Return (x, y) of the center of cell containing provided text 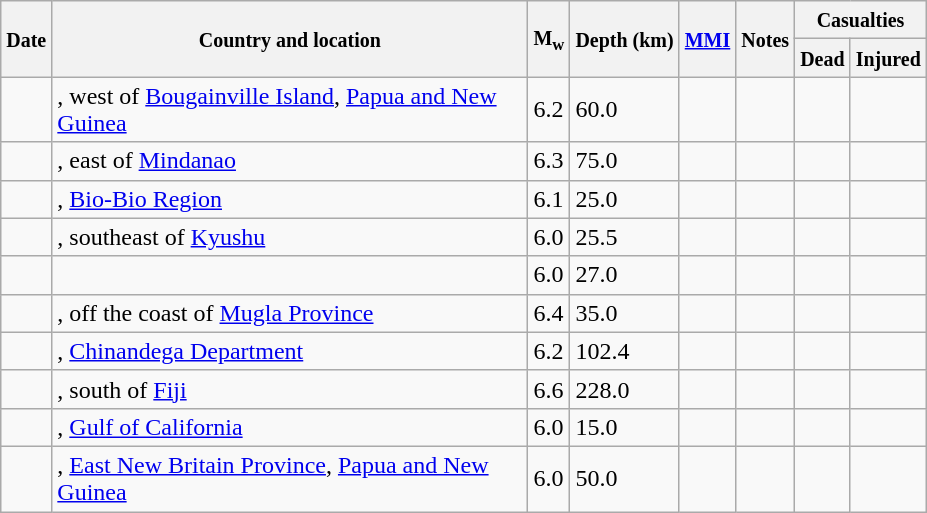
Injured (888, 58)
6.6 (549, 389)
15.0 (624, 427)
Date (26, 39)
Casualties (861, 20)
, Bio-Bio Region (290, 199)
, Chinandega Department (290, 351)
27.0 (624, 275)
Depth (km) (624, 39)
Mw (549, 39)
25.0 (624, 199)
228.0 (624, 389)
, southeast of Kyushu (290, 237)
75.0 (624, 161)
, east of Mindanao (290, 161)
25.5 (624, 237)
, south of Fiji (290, 389)
6.4 (549, 313)
Country and location (290, 39)
Dead (823, 58)
MMI (708, 39)
, East New Britain Province, Papua and New Guinea (290, 478)
102.4 (624, 351)
, west of Bougainville Island, Papua and New Guinea (290, 110)
, off the coast of Mugla Province (290, 313)
6.3 (549, 161)
50.0 (624, 478)
60.0 (624, 110)
35.0 (624, 313)
, Gulf of California (290, 427)
6.1 (549, 199)
Notes (766, 39)
